Locate the cell with the specified text and output its (x, y) center coordinate. 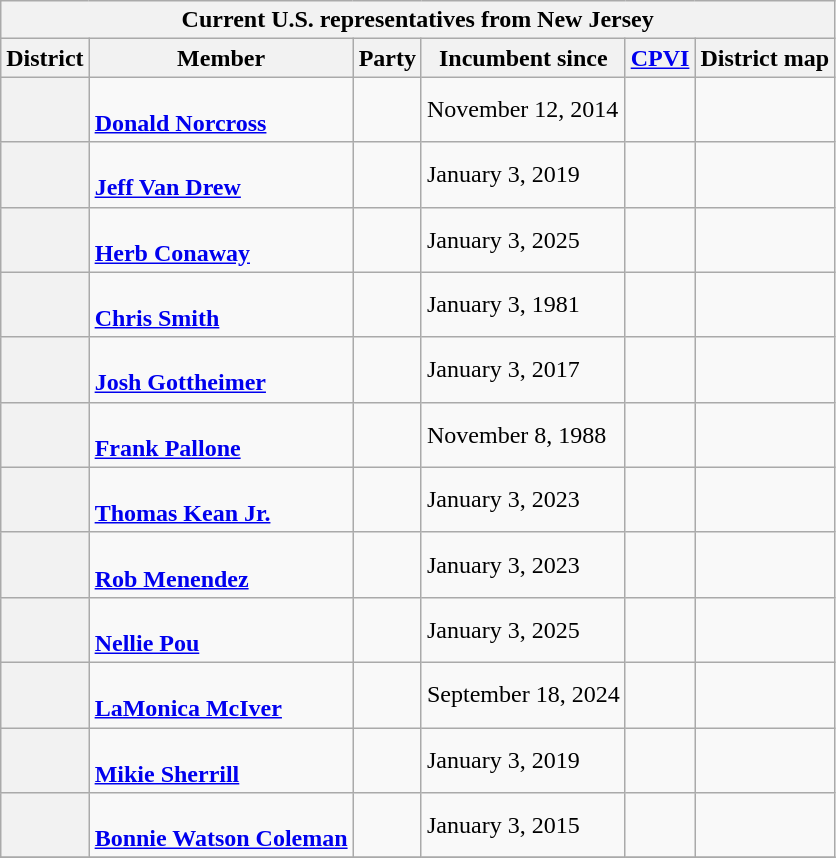
Jeff Van Drew (221, 174)
January 3, 1981 (523, 304)
Mikie Sherrill (221, 760)
Thomas Kean Jr. (221, 500)
Donald Norcross (221, 110)
Nellie Pou (221, 630)
LaMonica McIver (221, 694)
September 18, 2024 (523, 694)
Party (387, 58)
January 3, 2017 (523, 370)
January 3, 2015 (523, 826)
District map (765, 58)
CPVI (660, 58)
November 8, 1988 (523, 434)
Rob Menendez (221, 564)
Josh Gottheimer (221, 370)
November 12, 2014 (523, 110)
Herb Conaway (221, 240)
Frank Pallone (221, 434)
Chris Smith (221, 304)
Current U.S. representatives from New Jersey (418, 20)
Incumbent since (523, 58)
Member (221, 58)
District (45, 58)
Bonnie Watson Coleman (221, 826)
